Identify which cell holds the provided text, then report its (X, Y) central coordinate. 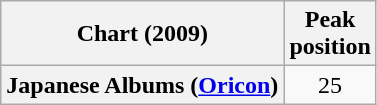
25 (330, 85)
Peak position (330, 34)
Japanese Albums (Oricon) (142, 85)
Chart (2009) (142, 34)
